From the cell containing the given text, extract its center point as [x, y] coordinate. 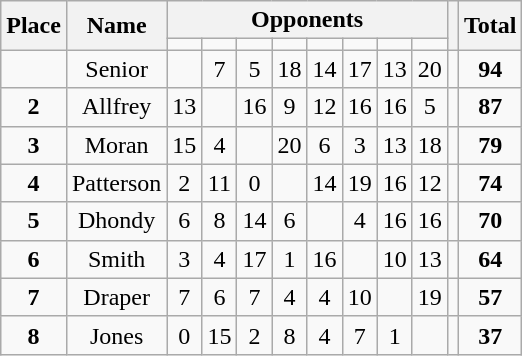
Jones [116, 335]
11 [220, 183]
94 [490, 69]
Patterson [116, 183]
Dhondy [116, 221]
Draper [116, 297]
87 [490, 107]
Smith [116, 259]
79 [490, 145]
Total [490, 26]
37 [490, 335]
Place [34, 26]
Opponents [307, 20]
57 [490, 297]
64 [490, 259]
Moran [116, 145]
Senior [116, 69]
Allfrey [116, 107]
70 [490, 221]
Name [116, 26]
9 [290, 107]
74 [490, 183]
